Scan for the cell matching the given text and deliver its [x, y] coordinate at center. 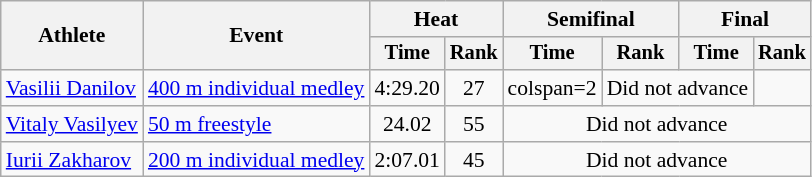
Semifinal [592, 19]
Final [745, 19]
55 [474, 124]
4:29.20 [406, 88]
Heat [436, 19]
Event [256, 36]
24.02 [406, 124]
400 m individual medley [256, 88]
50 m freestyle [256, 124]
Vasilii Danilov [72, 88]
Athlete [72, 36]
27 [474, 88]
colspan=2 [552, 88]
Vitaly Vasilyev [72, 124]
